Identify which cell holds the provided text, then report its [X, Y] central coordinate. 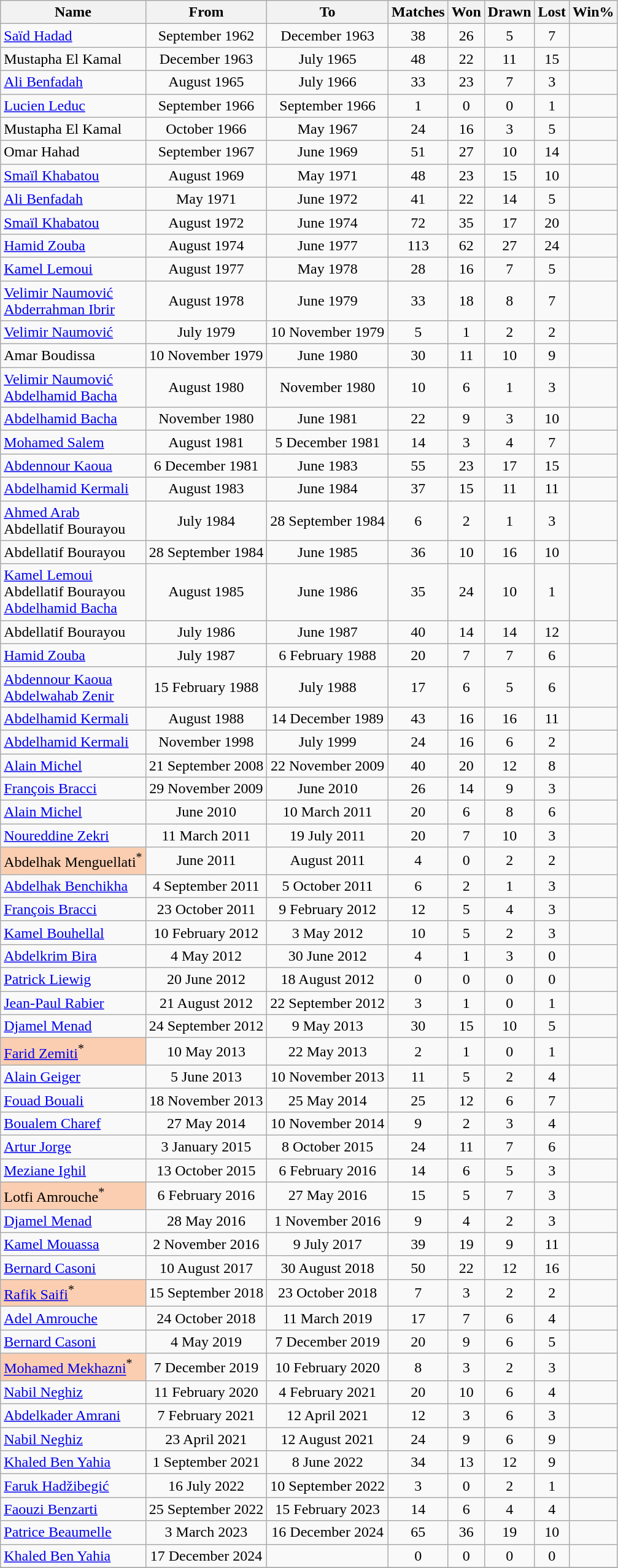
Abdennour Kaoua [73, 466]
51 [418, 152]
Ahmed Arab Abdellatif Bourayou [73, 520]
August 1965 [206, 82]
28 [418, 269]
30 June 2012 [328, 956]
11 February 2020 [206, 1393]
Alain Geiger [73, 1077]
June 1983 [328, 466]
Velimir Naumović Abdelhamid Bacha [73, 388]
15 February 2023 [328, 1509]
4 September 2011 [206, 886]
Boualem Charef [73, 1123]
23 October 2018 [328, 1293]
Meziane Ighil [73, 1170]
July 1988 [328, 687]
Velimir Naumović Abderrahman Ibrir [73, 301]
8 June 2022 [328, 1462]
62 [466, 245]
Matches [418, 12]
9 July 2017 [328, 1244]
22 September 2012 [328, 1003]
16 July 2022 [206, 1486]
May 1967 [328, 129]
To [328, 12]
37 [418, 489]
9 February 2012 [328, 909]
September 1962 [206, 36]
Rafik Saifi* [73, 1293]
10 August 2017 [206, 1267]
27 May 2016 [328, 1196]
13 [466, 1462]
June 1984 [328, 489]
55 [418, 466]
October 1966 [206, 129]
2 November 2016 [206, 1244]
11 March 2011 [206, 836]
3 January 2015 [206, 1147]
Abdelhak Menguellati* [73, 861]
12 August 2021 [328, 1439]
72 [418, 222]
June 1980 [328, 356]
Artur Jorge [73, 1147]
May 1978 [328, 269]
Mohamed Salem [73, 442]
4 May 2019 [206, 1342]
Abdelhamid Bacha [73, 419]
5 December 1981 [328, 442]
July 1987 [206, 655]
10 September 2022 [328, 1486]
Kamel Mouassa [73, 1244]
12 April 2021 [328, 1416]
10 November 2014 [328, 1123]
June 2011 [206, 861]
25 May 2014 [328, 1100]
41 [418, 199]
June 1985 [328, 552]
Abdennour Kaoua Abdelwahab Zenir [73, 687]
23 April 2021 [206, 1439]
August 1988 [206, 718]
July 1984 [206, 520]
15 September 2018 [206, 1293]
Drawn [509, 12]
Abdelkrim Bira [73, 956]
July 1965 [328, 59]
39 [418, 1244]
Noureddine Zekri [73, 836]
4 May 2012 [206, 956]
25 [418, 1100]
4 February 2021 [328, 1393]
August 1972 [206, 222]
June 1974 [328, 222]
9 May 2013 [328, 1026]
July 1999 [328, 742]
43 [418, 718]
22 May 2013 [328, 1051]
Won [466, 12]
Lost [552, 12]
Kamel Bouhellal [73, 932]
5 October 2011 [328, 886]
Win% [593, 12]
18 November 2013 [206, 1100]
August 1980 [206, 388]
3 May 2012 [328, 932]
10 November 2013 [328, 1077]
21 September 2008 [206, 765]
11 March 2019 [328, 1318]
17 December 2024 [206, 1556]
23 October 2011 [206, 909]
1 September 2021 [206, 1462]
1 November 2016 [328, 1221]
June 1981 [328, 419]
Velimir Naumović [73, 332]
20 June 2012 [206, 980]
Fouad Bouali [73, 1100]
21 August 2012 [206, 1003]
22 November 2009 [328, 765]
19 July 2011 [328, 836]
Lucien Leduc [73, 106]
Kamel Lemoui [73, 269]
Patrice Beaumelle [73, 1532]
June 1969 [328, 152]
24 October 2018 [206, 1318]
10 May 2013 [206, 1051]
Abdelhak Benchikha [73, 886]
24 September 2012 [206, 1026]
Mohamed Mekhazni* [73, 1367]
8 October 2015 [328, 1147]
30 August 2018 [328, 1267]
August 1983 [206, 489]
Saïd Hadad [73, 36]
Abdelkader Amrani [73, 1416]
16 December 2024 [328, 1532]
June 1986 [328, 592]
6 February 1988 [328, 655]
18 [466, 301]
50 [418, 1267]
13 October 2015 [206, 1170]
Lotfi Amrouche* [73, 1196]
September 1967 [206, 152]
Omar Hahad [73, 152]
Patrick Liewig [73, 980]
29 November 2009 [206, 789]
10 February 2020 [328, 1367]
August 1969 [206, 175]
August 2011 [328, 861]
August 1978 [206, 301]
July 1979 [206, 332]
27 May 2014 [206, 1123]
August 1981 [206, 442]
Farid Zemiti* [73, 1051]
7 February 2021 [206, 1416]
Amar Boudissa [73, 356]
14 December 1989 [328, 718]
June 1979 [328, 301]
18 August 2012 [328, 980]
3 March 2023 [206, 1532]
10 March 2011 [328, 812]
Kamel Lemoui Abdellatif Bourayou Abdelhamid Bacha [73, 592]
June 1977 [328, 245]
June 1987 [328, 632]
38 [418, 36]
Name [73, 12]
113 [418, 245]
6 December 1981 [206, 466]
65 [418, 1532]
August 1977 [206, 269]
From [206, 12]
Jean-Paul Rabier [73, 1003]
28 May 2016 [206, 1221]
25 September 2022 [206, 1509]
July 1966 [328, 82]
34 [418, 1462]
June 1972 [328, 199]
August 1985 [206, 592]
Adel Amrouche [73, 1318]
15 February 1988 [206, 687]
10 February 2012 [206, 932]
July 1986 [206, 632]
Faruk Hadžibegić [73, 1486]
November 1998 [206, 742]
5 June 2013 [206, 1077]
August 1974 [206, 245]
Faouzi Benzarti [73, 1509]
